Scan for the cell matching the given text and deliver its (x, y) coordinate at center. 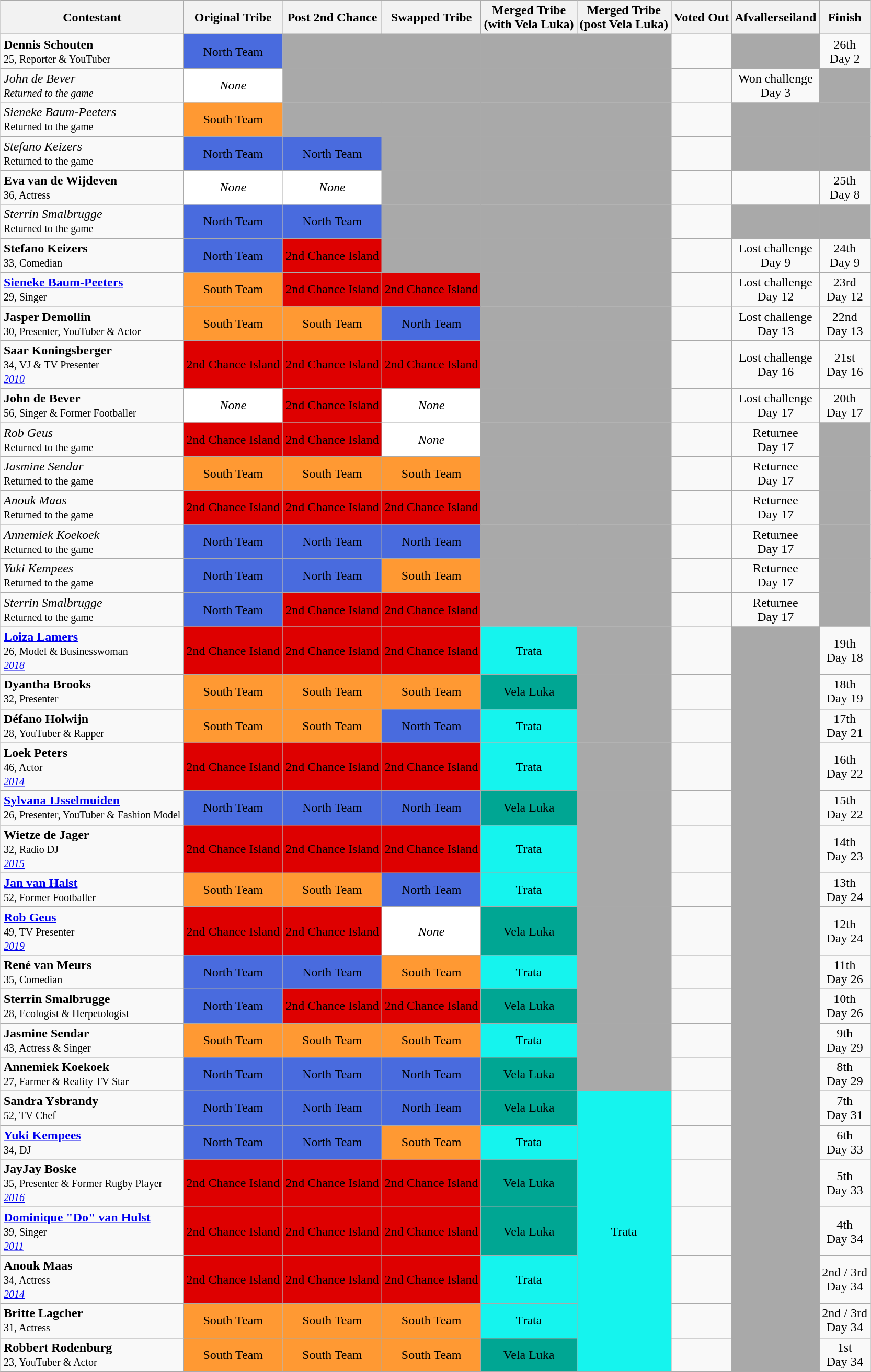
26thDay 2 (845, 51)
Robbert Rodenburg23, YouTuber & Actor (92, 1355)
Sieneke Baum-PeetersReturned to the game (92, 119)
Sandra Ysbrandy52, TV Chef (92, 1108)
8thDay 29 (845, 1075)
Won challengeDay 3 (776, 86)
Britte Lagcher31, Actress (92, 1320)
Dennis Schouten25, Reporter & YouTuber (92, 51)
Jasmine SendarReturned to the game (92, 474)
Rob GeusReturned to the game (92, 439)
5thDay 33 (845, 1183)
John de Bever56, Singer & Former Footballer (92, 406)
Lost challengeDay 12 (776, 290)
23rdDay 12 (845, 290)
Jan van Halst52, Former Footballer (92, 890)
Merged Tribe(with Vela Luka) (529, 18)
Annemiek Koekoek27, Farmer & Reality TV Star (92, 1075)
Voted Out (702, 18)
Jasmine Sendar43, Actress & Singer (92, 1040)
12thDay 24 (845, 931)
Sterrin Smalbrugge28, Ecologist & Herpetologist (92, 1006)
Annemiek KoekoekReturned to the game (92, 541)
Loek Peters46, Actor2014 (92, 767)
7thDay 31 (845, 1108)
Dominique "Do" van Hulst39, Singer2011 (92, 1231)
21stDay 16 (845, 364)
16thDay 22 (845, 767)
Anouk Maas34, Actress2014 (92, 1279)
1stDay 34 (845, 1355)
Yuki KempeesReturned to the game (92, 576)
22ndDay 13 (845, 323)
Lost challengeDay 13 (776, 323)
Stefano KeizersReturned to the game (92, 154)
Lost challengeDay 9 (776, 255)
Eva van de Wijdeven36, Actress (92, 187)
Merged Tribe(post Vela Luka) (624, 18)
11thDay 26 (845, 972)
René van Meurs35, Comedian (92, 972)
Yuki Kempees34, DJ (92, 1143)
Jasper Demollin30, Presenter, YouTuber & Actor (92, 323)
15thDay 22 (845, 808)
24thDay 9 (845, 255)
Swapped Tribe (431, 18)
Wietze de Jager32, Radio DJ2015 (92, 849)
Défano Holwijn28, YouTuber & Rapper (92, 725)
10thDay 26 (845, 1006)
Contestant (92, 18)
John de BeverReturned to the game (92, 86)
19thDay 18 (845, 651)
Sieneke Baum-Peeters29, Singer (92, 290)
Sylvana IJsselmuiden26, Presenter, YouTuber & Fashion Model (92, 808)
Lost challengeDay 17 (776, 406)
14thDay 23 (845, 849)
Dyantha Brooks32, Presenter (92, 692)
13thDay 24 (845, 890)
4thDay 34 (845, 1231)
Loiza Lamers26, Model & Businesswoman2018 (92, 651)
Original Tribe (233, 18)
18thDay 19 (845, 692)
20thDay 17 (845, 406)
17thDay 21 (845, 725)
6thDay 33 (845, 1143)
Finish (845, 18)
25thDay 8 (845, 187)
Post 2nd Chance (333, 18)
JayJay Boske35, Presenter & Former Rugby Player2016 (92, 1183)
9thDay 29 (845, 1040)
Anouk MaasReturned to the game (92, 508)
Saar Koningsberger34, VJ & TV Presenter2010 (92, 364)
Afvallerseiland (776, 18)
Stefano Keizers33, Comedian (92, 255)
Lost challengeDay 16 (776, 364)
Rob Geus49, TV Presenter2019 (92, 931)
